Locate the cell with the specified text and output its [x, y] center coordinate. 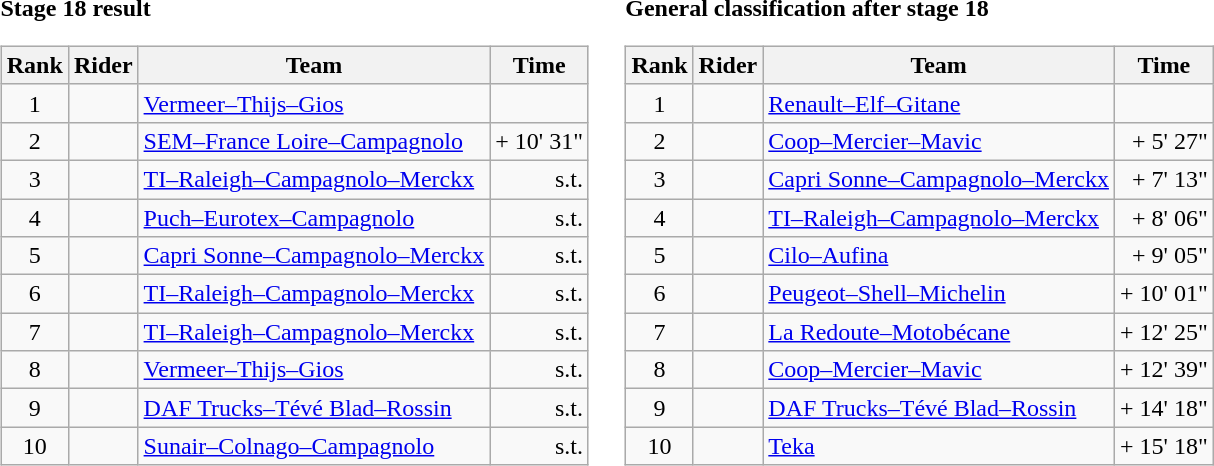
+ 15' 18" [1164, 446]
La Redoute–Motobécane [939, 332]
+ 5' 27" [1164, 141]
+ 10' 31" [540, 141]
Teka [939, 446]
Peugeot–Shell–Michelin [939, 294]
SEM–France Loire–Campagnolo [314, 141]
+ 12' 25" [1164, 332]
+ 12' 39" [1164, 370]
Sunair–Colnago–Campagnolo [314, 446]
+ 14' 18" [1164, 408]
Cilo–Aufina [939, 256]
+ 7' 13" [1164, 179]
+ 9' 05" [1164, 256]
+ 8' 06" [1164, 217]
Renault–Elf–Gitane [939, 103]
+ 10' 01" [1164, 294]
Puch–Eurotex–Campagnolo [314, 217]
